Pinpoint the cell where the given text exists, returning its (X, Y) midpoint coordinate. 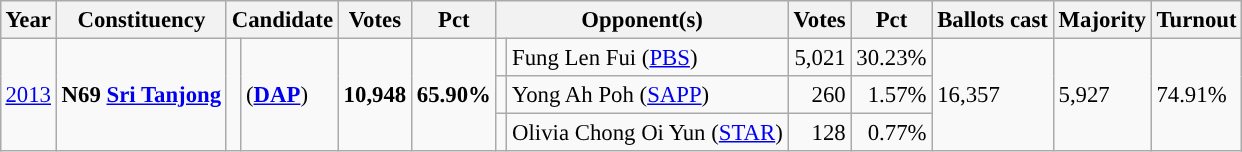
Opponent(s) (642, 20)
Candidate (282, 20)
Ballots cast (992, 20)
N69 Sri Tanjong (141, 94)
(DAP) (290, 94)
0.77% (892, 133)
30.23% (892, 57)
Turnout (1196, 20)
Olivia Chong Oi Yun (STAR) (648, 133)
Yong Ah Poh (SAPP) (648, 95)
5,927 (1102, 94)
Majority (1102, 20)
2013 (28, 94)
Year (28, 20)
16,357 (992, 94)
5,021 (820, 57)
10,948 (374, 94)
74.91% (1196, 94)
Fung Len Fui (PBS) (648, 57)
260 (820, 95)
128 (820, 133)
65.90% (454, 94)
Constituency (141, 20)
1.57% (892, 95)
